Output the [X, Y] coordinate of the center of the cell containing the given text.  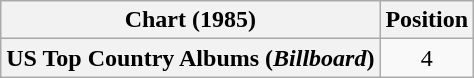
4 [427, 58]
Position [427, 20]
US Top Country Albums (Billboard) [190, 58]
Chart (1985) [190, 20]
